Determine the [X, Y] coordinate at the center of the cell enclosing the given text.  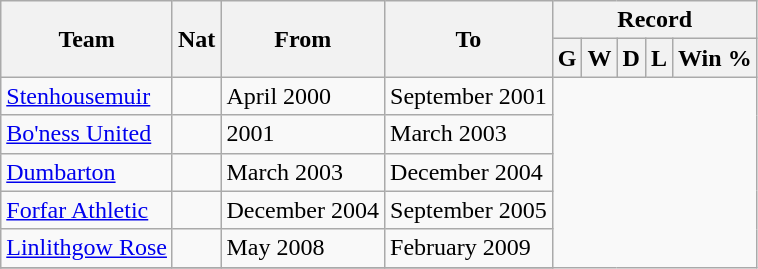
Forfar Athletic [87, 210]
Linlithgow Rose [87, 248]
Bo'ness United [87, 134]
February 2009 [469, 248]
April 2000 [303, 96]
May 2008 [303, 248]
To [469, 39]
Stenhousemuir [87, 96]
Win % [716, 58]
L [658, 58]
From [303, 39]
September 2001 [469, 96]
Dumbarton [87, 172]
G [567, 58]
2001 [303, 134]
Team [87, 39]
D [631, 58]
September 2005 [469, 210]
Record [654, 20]
Nat [196, 39]
W [600, 58]
